Locate the cell with the specified text and output its (X, Y) center coordinate. 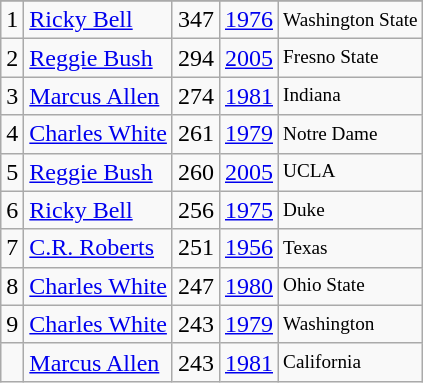
C.R. Roberts (98, 248)
256 (196, 210)
7 (12, 248)
9 (12, 324)
Washington State (351, 20)
1975 (248, 210)
1 (12, 20)
Ohio State (351, 286)
Indiana (351, 96)
1980 (248, 286)
Fresno State (351, 58)
274 (196, 96)
4 (12, 134)
3 (12, 96)
Notre Dame (351, 134)
Duke (351, 210)
294 (196, 58)
Texas (351, 248)
5 (12, 172)
California (351, 362)
247 (196, 286)
260 (196, 172)
261 (196, 134)
Washington (351, 324)
1956 (248, 248)
8 (12, 286)
1976 (248, 20)
UCLA (351, 172)
251 (196, 248)
6 (12, 210)
347 (196, 20)
2 (12, 58)
